Identify which cell holds the provided text, then report its (X, Y) central coordinate. 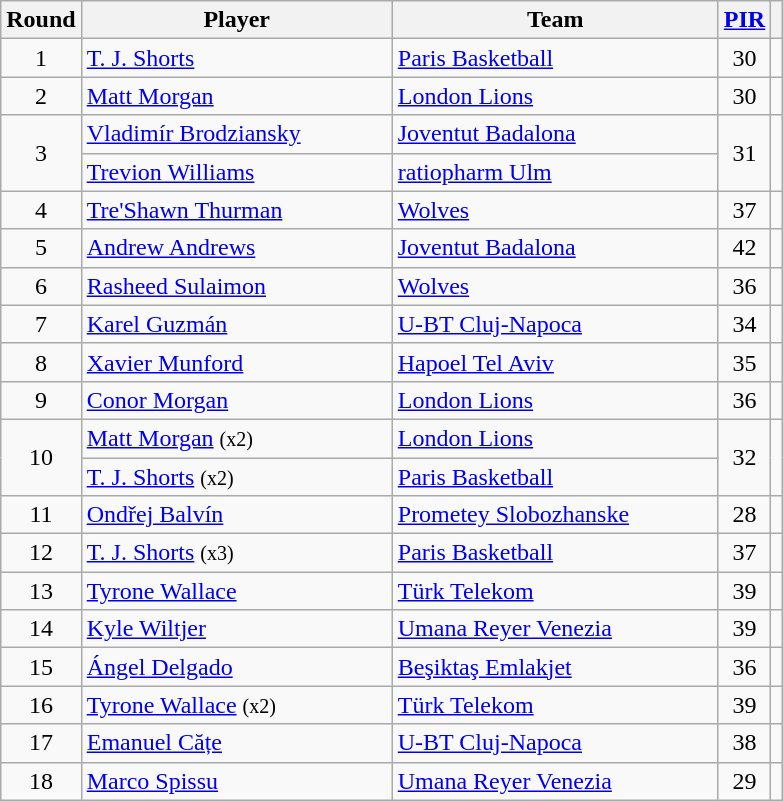
13 (41, 591)
34 (744, 324)
15 (41, 667)
3 (41, 153)
12 (41, 553)
Beşiktaş Emlakjet (555, 667)
42 (744, 248)
Kyle Wiltjer (236, 629)
38 (744, 743)
Team (555, 20)
PIR (744, 20)
16 (41, 705)
Vladimír Brodziansky (236, 134)
Trevion Williams (236, 172)
Tre'Shawn Thurman (236, 210)
Rasheed Sulaimon (236, 286)
14 (41, 629)
9 (41, 400)
17 (41, 743)
T. J. Shorts (236, 58)
4 (41, 210)
Karel Guzmán (236, 324)
35 (744, 362)
1 (41, 58)
Ondřej Balvín (236, 515)
Andrew Andrews (236, 248)
Tyrone Wallace (236, 591)
29 (744, 781)
10 (41, 457)
T. J. Shorts (x2) (236, 477)
28 (744, 515)
Player (236, 20)
Conor Morgan (236, 400)
Ángel Delgado (236, 667)
Matt Morgan (236, 96)
2 (41, 96)
Xavier Munford (236, 362)
Emanuel Cățe (236, 743)
11 (41, 515)
Matt Morgan (x2) (236, 438)
ratiopharm Ulm (555, 172)
Round (41, 20)
6 (41, 286)
Prometey Slobozhanske (555, 515)
T. J. Shorts (x3) (236, 553)
7 (41, 324)
5 (41, 248)
Tyrone Wallace (x2) (236, 705)
32 (744, 457)
Marco Spissu (236, 781)
18 (41, 781)
31 (744, 153)
8 (41, 362)
Hapoel Tel Aviv (555, 362)
